Output the [X, Y] coordinate of the center of the cell containing the given text.  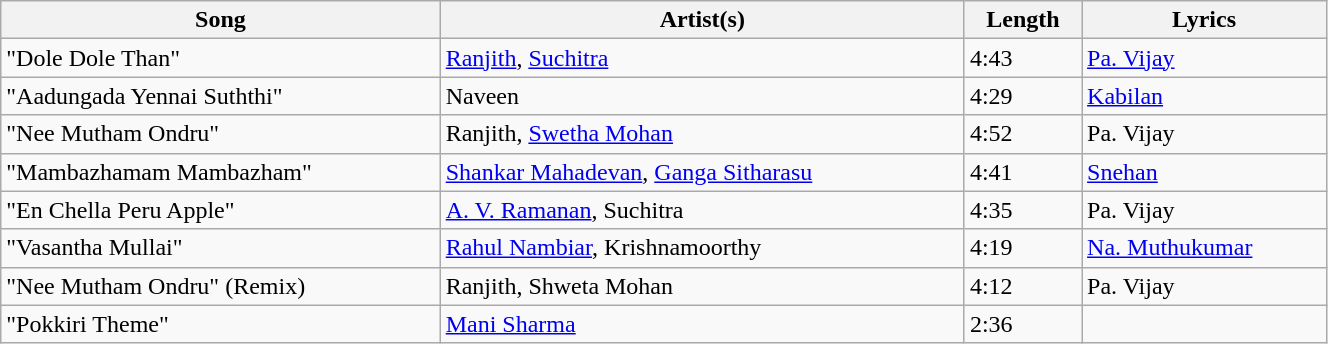
4:52 [1022, 134]
Length [1022, 20]
2:36 [1022, 324]
Mani Sharma [702, 324]
4:29 [1022, 96]
Snehan [1204, 172]
"Nee Mutham Ondru" [220, 134]
Kabilan [1204, 96]
4:35 [1022, 210]
"Mambazhamam Mambazham" [220, 172]
"Aadungada Yennai Suththi" [220, 96]
Ranjith, Suchitra [702, 58]
"Pokkiri Theme" [220, 324]
4:41 [1022, 172]
"Vasantha Mullai" [220, 248]
Ranjith, Shweta Mohan [702, 286]
Artist(s) [702, 20]
Lyrics [1204, 20]
4:43 [1022, 58]
"Nee Mutham Ondru" (Remix) [220, 286]
Na. Muthukumar [1204, 248]
Shankar Mahadevan, Ganga Sitharasu [702, 172]
4:19 [1022, 248]
"En Chella Peru Apple" [220, 210]
Rahul Nambiar, Krishnamoorthy [702, 248]
Naveen [702, 96]
4:12 [1022, 286]
"Dole Dole Than" [220, 58]
Ranjith, Swetha Mohan [702, 134]
Song [220, 20]
A. V. Ramanan, Suchitra [702, 210]
